Capture the cell that displays the provided text and extract its [x, y] central coordinate. 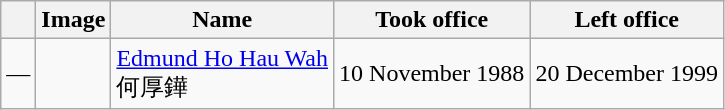
Name [222, 20]
10 November 1988 [432, 74]
Left office [627, 20]
20 December 1999 [627, 74]
— [18, 74]
Took office [432, 20]
Image [74, 20]
Edmund Ho Hau Wah何厚鏵 [222, 74]
